Locate the cell with the specified text and output its (X, Y) center coordinate. 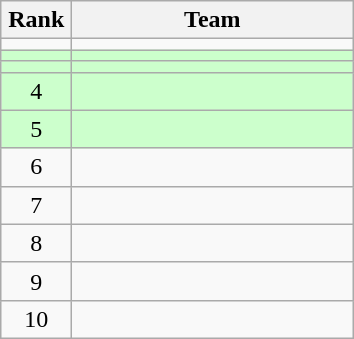
Rank (36, 20)
5 (36, 129)
10 (36, 319)
6 (36, 167)
4 (36, 91)
7 (36, 205)
8 (36, 243)
Team (212, 20)
9 (36, 281)
